Return the [X, Y] coordinate for the center point of the cell that contains the specified text.  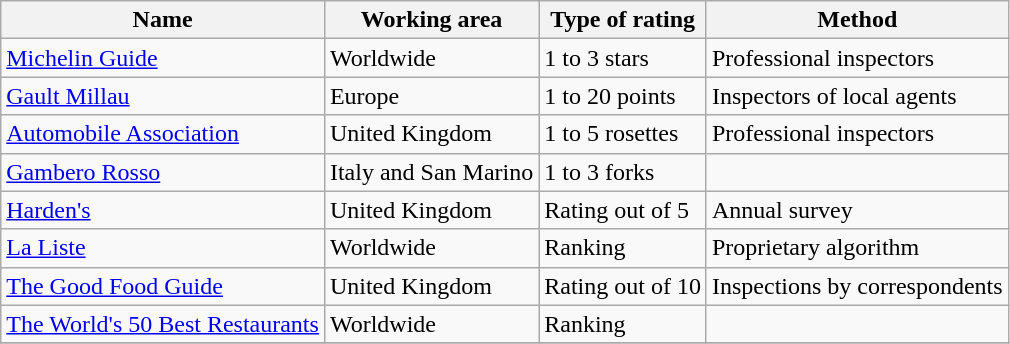
Italy and San Marino [431, 172]
Europe [431, 96]
Rating out of 5 [623, 210]
Michelin Guide [163, 58]
1 to 5 rosettes [623, 134]
The Good Food Guide [163, 286]
Method [857, 20]
1 to 20 points [623, 96]
Gault Millau [163, 96]
Harden's [163, 210]
Automobile Association [163, 134]
Name [163, 20]
The World's 50 Best Restaurants [163, 324]
Type of rating [623, 20]
Inspectors of local agents [857, 96]
Rating out of 10 [623, 286]
Annual survey [857, 210]
La Liste [163, 248]
Working area [431, 20]
1 to 3 forks [623, 172]
Proprietary algorithm [857, 248]
Gambero Rosso [163, 172]
1 to 3 stars [623, 58]
Inspections by correspondents [857, 286]
